From the cell containing the given text, extract its center point as (x, y) coordinate. 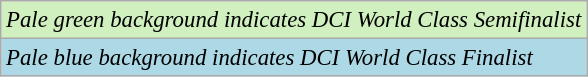
Pale green background indicates DCI World Class Semifinalist (294, 20)
Pale blue background indicates DCI World Class Finalist (294, 58)
